From the cell containing the given text, extract its center point as [X, Y] coordinate. 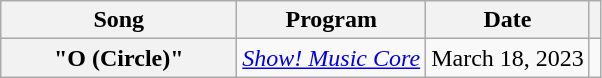
Song [119, 20]
Date [508, 20]
"O (Circle)" [119, 58]
Program [332, 20]
March 18, 2023 [508, 58]
Show! Music Core [332, 58]
